Output the [X, Y] coordinate of the center of the cell containing the given text.  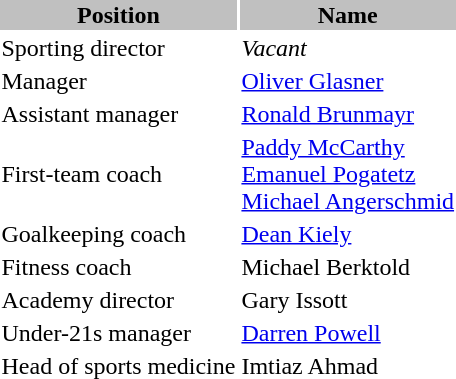
Oliver Glasner [348, 81]
Name [348, 15]
Ronald Brunmayr [348, 114]
Academy director [118, 300]
Position [118, 15]
Sporting director [118, 48]
Goalkeeping coach [118, 234]
Darren Powell [348, 333]
Vacant [348, 48]
Assistant manager [118, 114]
Fitness coach [118, 267]
Paddy McCarthy Emanuel Pogatetz Michael Angerschmid [348, 174]
Michael Berktold [348, 267]
Gary Issott [348, 300]
Under-21s manager [118, 333]
Manager [118, 81]
Dean Kiely [348, 234]
First-team coach [118, 174]
